Output the [x, y] coordinate of the center of the cell containing the given text.  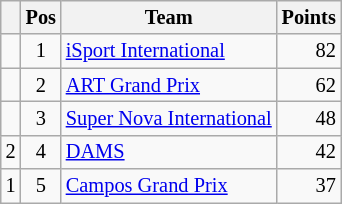
48 [309, 118]
62 [309, 85]
ART Grand Prix [169, 85]
4 [41, 152]
Points [309, 17]
iSport International [169, 51]
Pos [41, 17]
DAMS [169, 152]
37 [309, 186]
42 [309, 152]
Super Nova International [169, 118]
Team [169, 17]
82 [309, 51]
5 [41, 186]
Campos Grand Prix [169, 186]
3 [41, 118]
